Extract the [X, Y] coordinate from the center of the cell holding the provided text.  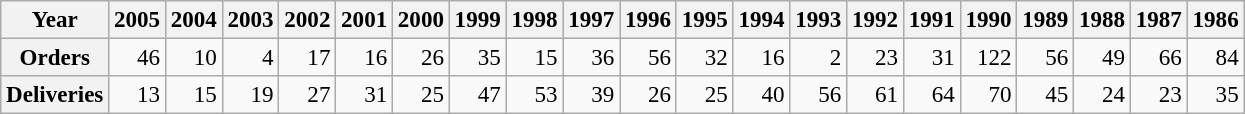
24 [1102, 95]
70 [988, 95]
2001 [364, 20]
122 [988, 58]
1994 [762, 20]
2003 [250, 20]
84 [1216, 58]
Year [55, 20]
10 [194, 58]
40 [762, 95]
39 [592, 95]
19 [250, 95]
1990 [988, 20]
4 [250, 58]
1988 [1102, 20]
47 [478, 95]
Deliveries [55, 95]
1986 [1216, 20]
13 [138, 95]
49 [1102, 58]
2004 [194, 20]
45 [1046, 95]
46 [138, 58]
32 [704, 58]
53 [534, 95]
17 [308, 58]
1993 [818, 20]
2000 [422, 20]
2005 [138, 20]
66 [1158, 58]
64 [932, 95]
36 [592, 58]
1992 [876, 20]
61 [876, 95]
2 [818, 58]
1998 [534, 20]
1997 [592, 20]
1987 [1158, 20]
2002 [308, 20]
1999 [478, 20]
Orders [55, 58]
1996 [648, 20]
1991 [932, 20]
1995 [704, 20]
27 [308, 95]
1989 [1046, 20]
